Scan for the cell matching the given text and deliver its [x, y] coordinate at center. 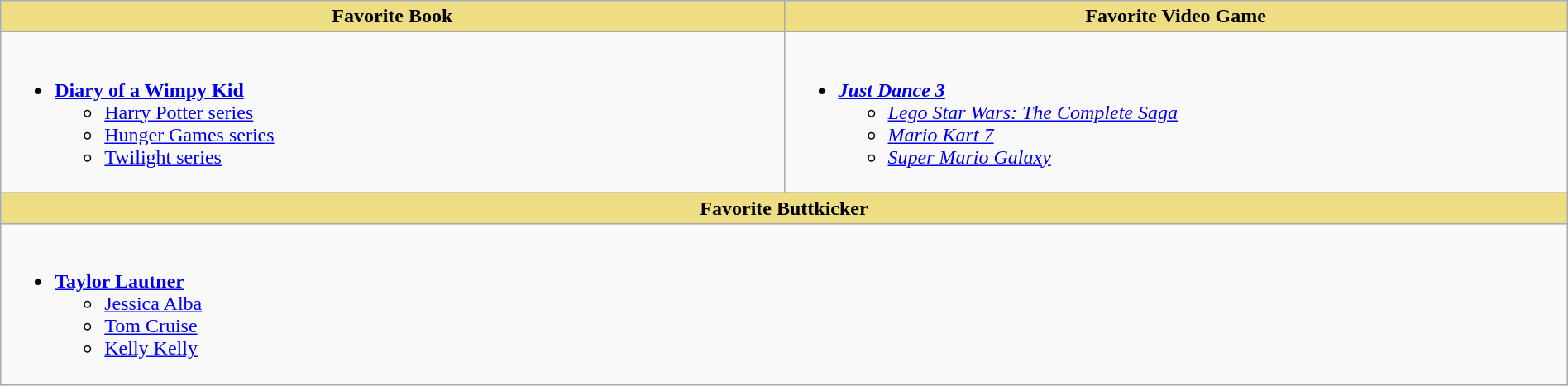
Favorite Buttkicker [784, 208]
Taylor LautnerJessica AlbaTom CruiseKelly Kelly [784, 304]
Just Dance 3Lego Star Wars: The Complete SagaMario Kart 7Super Mario Galaxy [1176, 112]
Favorite Video Game [1176, 17]
Diary of a Wimpy KidHarry Potter seriesHunger Games seriesTwilight series [392, 112]
Favorite Book [392, 17]
